Pinpoint the cell where the given text exists, returning its [X, Y] midpoint coordinate. 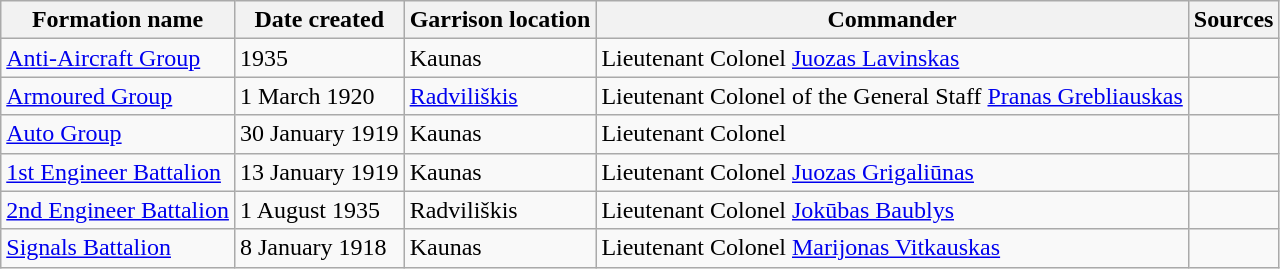
Armoured Group [118, 96]
Anti-Aircraft Group [118, 58]
Signals Battalion [118, 248]
13 January 1919 [319, 172]
Lieutenant Colonel Jokūbas Baublys [892, 210]
1 August 1935 [319, 210]
30 January 1919 [319, 134]
1 March 1920 [319, 96]
Auto Group [118, 134]
Lieutenant Colonel Marijonas Vitkauskas [892, 248]
Commander [892, 20]
Formation name [118, 20]
Date created [319, 20]
Lieutenant Colonel Juozas Grigaliūnas [892, 172]
Sources [1234, 20]
Lieutenant Colonel [892, 134]
1935 [319, 58]
Lieutenant Colonel Juozas Lavinskas [892, 58]
2nd Engineer Battalion [118, 210]
Garrison location [500, 20]
1st Engineer Battalion [118, 172]
8 January 1918 [319, 248]
Lieutenant Colonel of the General Staff Pranas Grebliauskas [892, 96]
